Capture the cell that displays the provided text and extract its (X, Y) central coordinate. 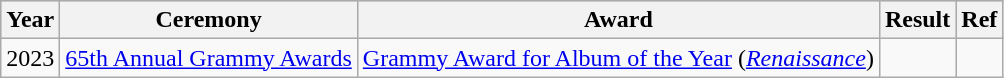
Ceremony (208, 20)
65th Annual Grammy Awards (208, 58)
Award (618, 20)
2023 (30, 58)
Year (30, 20)
Result (917, 20)
Grammy Award for Album of the Year (Renaissance) (618, 58)
Ref (980, 20)
